Detect which cell encompasses the target text, then output its (X, Y) center coordinate. 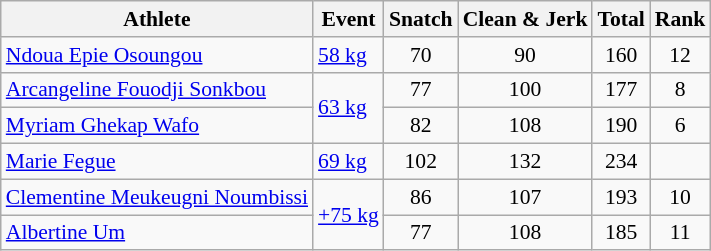
70 (421, 55)
190 (620, 126)
160 (620, 55)
100 (526, 90)
8 (680, 90)
Event (348, 19)
+75 kg (348, 214)
Clementine Meukeugni Noumbissi (157, 197)
86 (421, 197)
Myriam Ghekap Wafo (157, 126)
6 (680, 126)
Total (620, 19)
11 (680, 233)
10 (680, 197)
107 (526, 197)
185 (620, 233)
82 (421, 126)
102 (421, 162)
Snatch (421, 19)
12 (680, 55)
Athlete (157, 19)
132 (526, 162)
193 (620, 197)
Rank (680, 19)
Arcangeline Fouodji Sonkbou (157, 90)
177 (620, 90)
Marie Fegue (157, 162)
Ndoua Epie Osoungou (157, 55)
90 (526, 55)
Albertine Um (157, 233)
63 kg (348, 108)
Clean & Jerk (526, 19)
69 kg (348, 162)
234 (620, 162)
58 kg (348, 55)
